Determine the (x, y) coordinate at the center of the cell enclosing the given text.  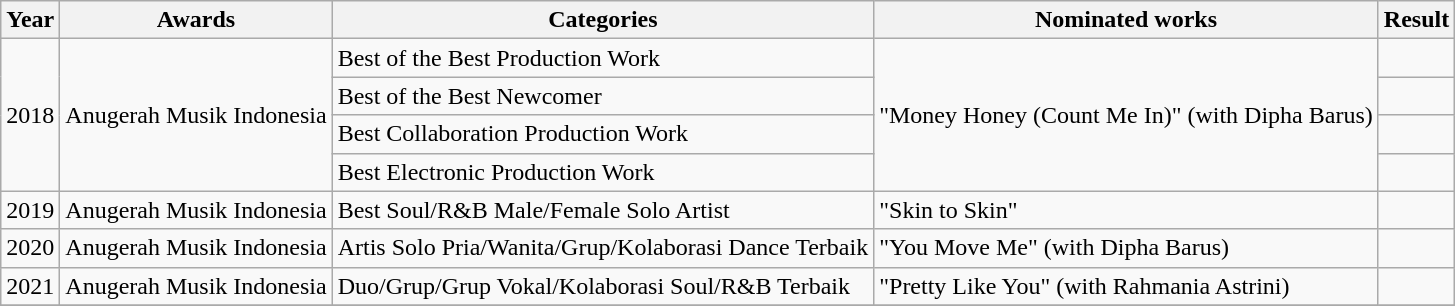
"Pretty Like You" (with Rahmania Astrini) (1126, 286)
Best Electronic Production Work (603, 172)
Categories (603, 20)
2019 (30, 210)
Best Collaboration Production Work (603, 134)
Awards (196, 20)
2021 (30, 286)
2018 (30, 115)
Best Soul/R&B Male/Female Solo Artist (603, 210)
Result (1416, 20)
Best of the Best Newcomer (603, 96)
2020 (30, 248)
Best of the Best Production Work (603, 58)
Nominated works (1126, 20)
"You Move Me" (with Dipha Barus) (1126, 248)
Duo/Grup/Grup Vokal/Kolaborasi Soul/R&B Terbaik (603, 286)
"Money Honey (Count Me In)" (with Dipha Barus) (1126, 115)
Year (30, 20)
Artis Solo Pria/Wanita/Grup/Kolaborasi Dance Terbaik (603, 248)
"Skin to Skin" (1126, 210)
